Pinpoint the cell where the given text exists, returning its (x, y) midpoint coordinate. 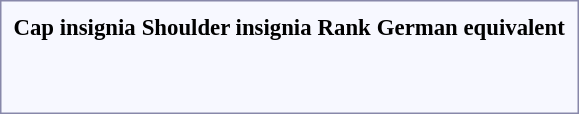
Shoulder insignia (226, 27)
German equivalent (470, 27)
Rank (344, 27)
Cap insignia (74, 27)
